Locate the cell with the specified text and output its [X, Y] center coordinate. 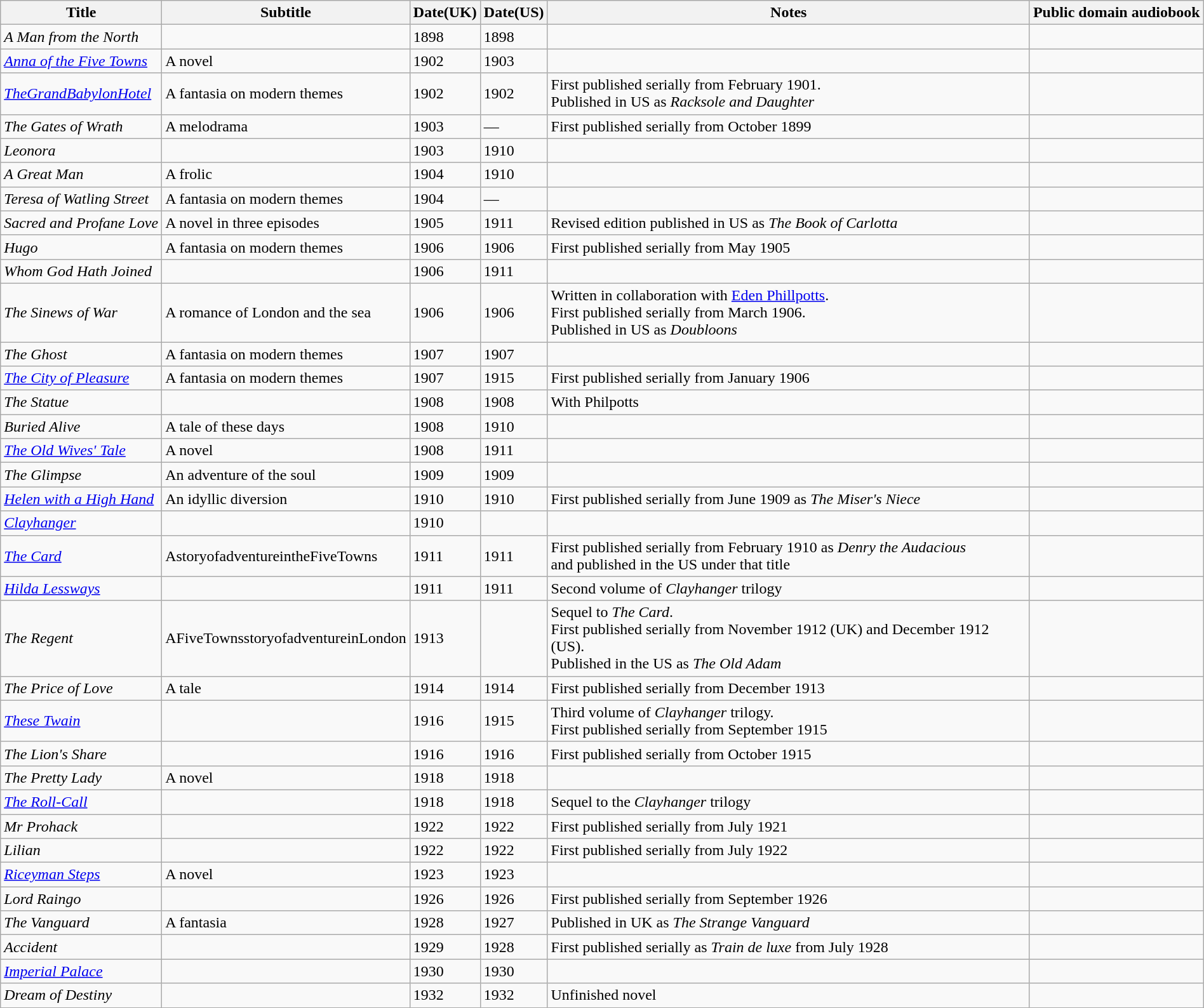
The Price of Love [81, 688]
1913 [445, 639]
Helen with a High Hand [81, 499]
Accident [81, 947]
A Man from the North [81, 37]
1905 [445, 223]
The Regent [81, 639]
Lord Raingo [81, 899]
The Statue [81, 402]
Title [81, 13]
The Sinews of War [81, 312]
First published serially from September 1926 [789, 899]
Leonora [81, 150]
A melodrama [286, 126]
First published serially from December 1913 [789, 688]
First published serially from July 1922 [789, 851]
A romance of London and the sea [286, 312]
The Gates of Wrath [81, 126]
Date(UK) [445, 13]
An idyllic diversion [286, 499]
The Card [81, 556]
First published serially from January 1906 [789, 378]
The Glimpse [81, 475]
The Pretty Lady [81, 778]
First published serially from October 1899 [789, 126]
Revised edition published in US as The Book of Carlotta [789, 223]
Whom God Hath Joined [81, 271]
Third volume of Clayhanger trilogy.First published serially from September 1915 [789, 721]
First published serially from February 1910 as Denry the Audaciousand published in the US under that title [789, 556]
First published serially from July 1921 [789, 826]
First published serially as Train de luxe from July 1928 [789, 947]
TheGrandBabylonHotel [81, 94]
The Vanguard [81, 923]
Lilian [81, 851]
Second volume of Clayhanger trilogy [789, 588]
Sequel to the Clayhanger trilogy [789, 802]
These Twain [81, 721]
Sacred and Profane Love [81, 223]
The Old Wives' Tale [81, 451]
Hugo [81, 247]
First published serially from June 1909 as The Miser's Niece [789, 499]
Teresa of Watling Street [81, 199]
The City of Pleasure [81, 378]
Buried Alive [81, 427]
Sequel to The Card.First published serially from November 1912 (UK) and December 1912 (US).Published in the US as The Old Adam [789, 639]
The Lion's Share [81, 753]
First published serially from October 1915 [789, 753]
A tale of these days [286, 427]
1929 [445, 947]
A novel in three episodes [286, 223]
An adventure of the soul [286, 475]
A Great Man [81, 175]
First published serially from February 1901.Published in US as Racksole and Daughter [789, 94]
First published serially from May 1905 [789, 247]
Clayhanger [81, 523]
Mr Prohack [81, 826]
Hilda Lessways [81, 588]
The Roll-Call [81, 802]
Anna of the Five Towns [81, 61]
Riceyman Steps [81, 875]
Written in collaboration with Eden Phillpotts.First published serially from March 1906.Published in US as Doubloons [789, 312]
Unfinished novel [789, 995]
1927 [514, 923]
A frolic [286, 175]
A tale [286, 688]
Subtitle [286, 13]
A fantasia [286, 923]
The Ghost [81, 354]
AFiveTownsstoryofadventureinLondon [286, 639]
Published in UK as The Strange Vanguard [789, 923]
Imperial Palace [81, 971]
Date(US) [514, 13]
Notes [789, 13]
Public domain audiobook [1116, 13]
Dream of Destiny [81, 995]
With Philpotts [789, 402]
AstoryofadventureintheFiveTowns [286, 556]
